Extract the (X, Y) coordinate from the center of the cell holding the provided text.  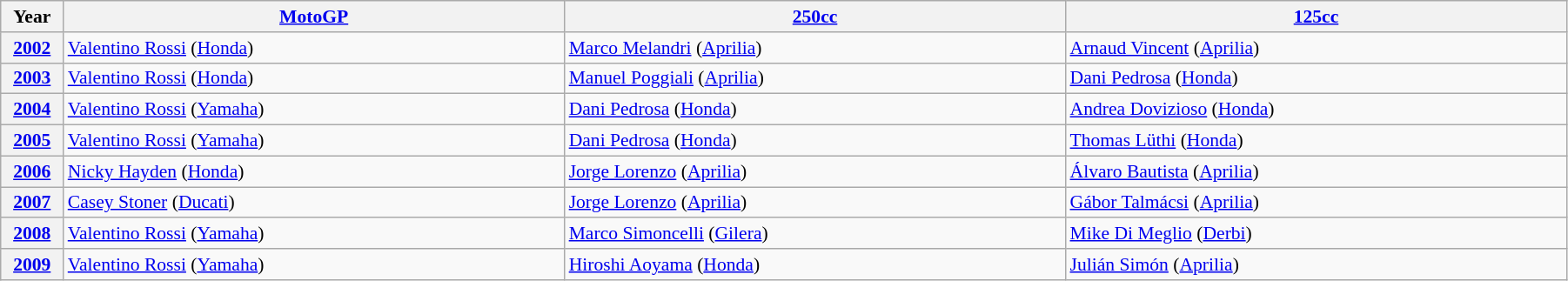
125cc (1316, 17)
Nicky Hayden (Honda) (314, 171)
Gábor Talmácsi (Aprilia) (1316, 203)
2007 (32, 203)
Manuel Poggiali (Aprilia) (815, 78)
Andrea Dovizioso (Honda) (1316, 110)
2006 (32, 171)
Hiroshi Aoyama (Honda) (815, 264)
Marco Melandri (Aprilia) (815, 48)
2005 (32, 141)
Julián Simón (Aprilia) (1316, 264)
Mike Di Meglio (Derbi) (1316, 234)
Thomas Lüthi (Honda) (1316, 141)
2003 (32, 78)
2008 (32, 234)
MotoGP (314, 17)
2009 (32, 264)
250cc (815, 17)
Álvaro Bautista (Aprilia) (1316, 171)
2004 (32, 110)
Casey Stoner (Ducati) (314, 203)
Arnaud Vincent (Aprilia) (1316, 48)
Marco Simoncelli (Gilera) (815, 234)
2002 (32, 48)
Year (32, 17)
